Pinpoint the cell where the given text exists, returning its [X, Y] midpoint coordinate. 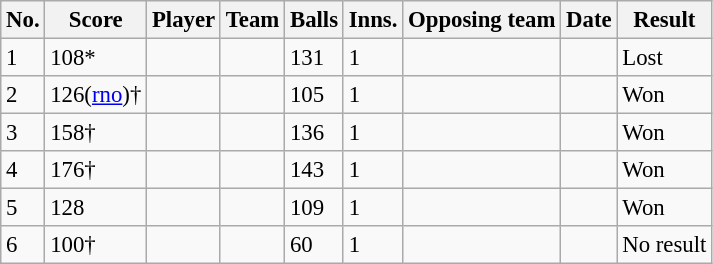
No. [23, 20]
5 [23, 208]
Team [252, 20]
108* [96, 58]
3 [23, 133]
Balls [314, 20]
No result [664, 245]
100† [96, 245]
2 [23, 95]
4 [23, 170]
176† [96, 170]
143 [314, 170]
Lost [664, 58]
158† [96, 133]
109 [314, 208]
60 [314, 245]
Result [664, 20]
Player [184, 20]
136 [314, 133]
Opposing team [482, 20]
6 [23, 245]
Inns. [372, 20]
128 [96, 208]
131 [314, 58]
126(rno)† [96, 95]
105 [314, 95]
Date [589, 20]
Score [96, 20]
